Locate the cell with the specified text and output its [X, Y] center coordinate. 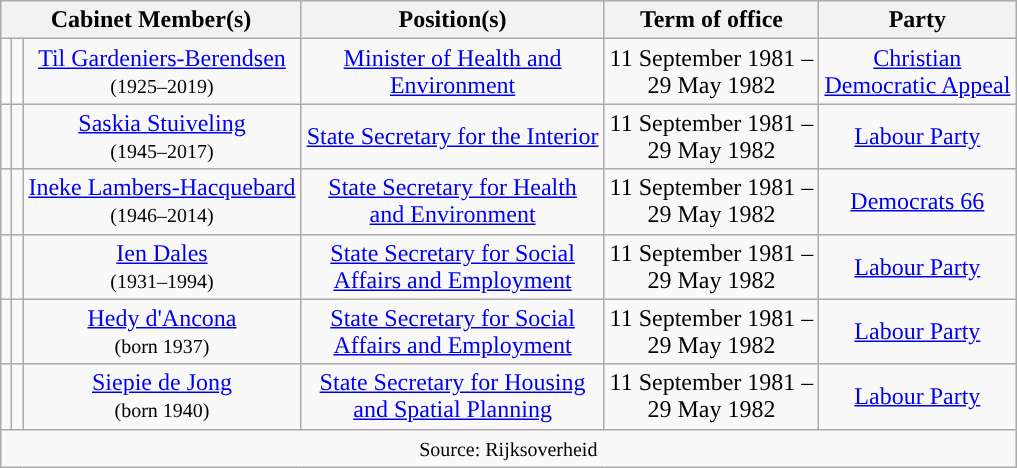
Term of office [712, 20]
State Secretary for the Interior [452, 136]
Minister of Health and Environment [452, 72]
Cabinet Member(s) [151, 20]
Ineke Lambers-Hacquebard (1946–2014) [162, 202]
Position(s) [452, 20]
Source: Rijksoverheid [508, 448]
Christian Democratic Appeal [918, 72]
Party [918, 20]
Til Gardeniers-Berendsen (1925–2019) [162, 72]
State Secretary for Housing and Spatial Planning [452, 396]
Siepie de Jong (born 1940) [162, 396]
Saskia Stuiveling (1945–2017) [162, 136]
Democrats 66 [918, 202]
Ien Dales (1931–1994) [162, 266]
State Secretary for Health and Environment [452, 202]
Hedy d'Ancona (born 1937) [162, 332]
